Capture the cell that displays the provided text and extract its (x, y) central coordinate. 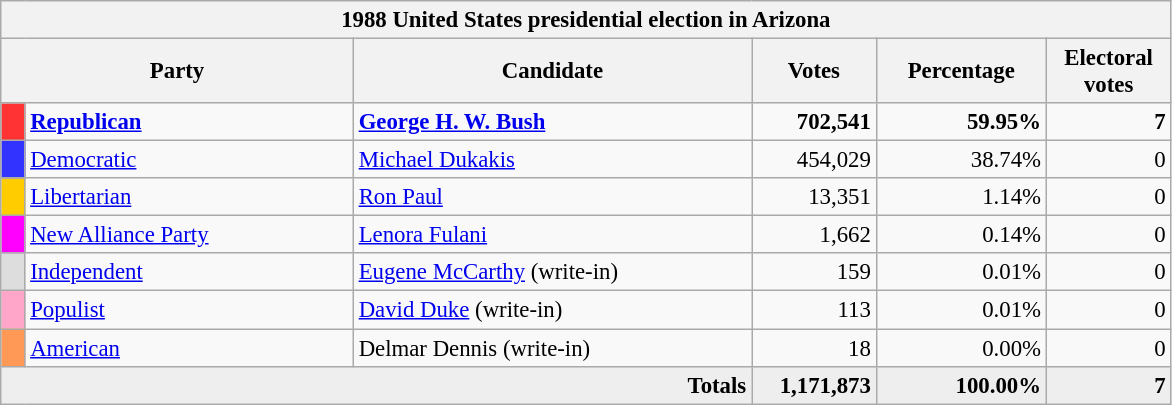
Libertarian (189, 197)
113 (814, 310)
Delmar Dennis (write-in) (552, 348)
Ron Paul (552, 197)
1988 United States presidential election in Arizona (586, 20)
American (189, 348)
38.74% (961, 160)
Votes (814, 72)
Party (178, 72)
Democratic (189, 160)
18 (814, 348)
New Alliance Party (189, 235)
1,662 (814, 235)
Lenora Fulani (552, 235)
Independent (189, 273)
13,351 (814, 197)
David Duke (write-in) (552, 310)
1.14% (961, 197)
Michael Dukakis (552, 160)
Eugene McCarthy (write-in) (552, 273)
1,171,873 (814, 385)
Populist (189, 310)
0.00% (961, 348)
George H. W. Bush (552, 122)
59.95% (961, 122)
454,029 (814, 160)
0.14% (961, 235)
702,541 (814, 122)
Electoral votes (1108, 72)
Candidate (552, 72)
100.00% (961, 385)
Percentage (961, 72)
159 (814, 273)
Totals (376, 385)
Republican (189, 122)
